Provide the [x, y] coordinate of the cell's center where the given text is located.  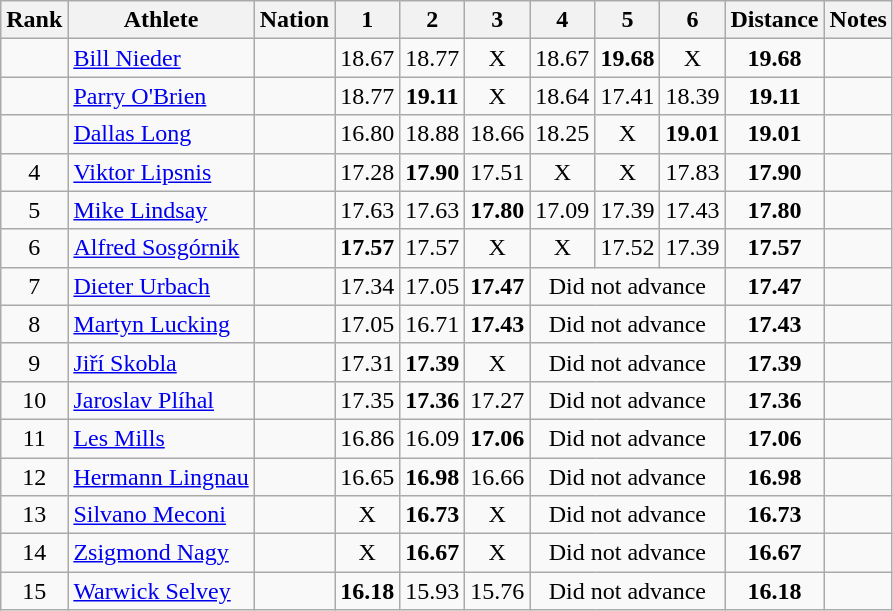
18.25 [562, 134]
17.34 [368, 286]
3 [498, 20]
Dieter Urbach [161, 286]
9 [34, 362]
8 [34, 324]
Warwick Selvey [161, 591]
17.31 [368, 362]
16.09 [432, 438]
18.66 [498, 134]
1 [368, 20]
17.41 [628, 96]
16.80 [368, 134]
Alfred Sosgórnik [161, 248]
Nation [294, 20]
Parry O'Brien [161, 96]
17.35 [368, 400]
17.51 [498, 172]
Zsigmond Nagy [161, 553]
Hermann Lingnau [161, 477]
Distance [774, 20]
16.86 [368, 438]
15.93 [432, 591]
16.66 [498, 477]
Athlete [161, 20]
Jaroslav Plíhal [161, 400]
2 [432, 20]
Silvano Meconi [161, 515]
16.71 [432, 324]
17.28 [368, 172]
Dallas Long [161, 134]
Les Mills [161, 438]
13 [34, 515]
10 [34, 400]
Rank [34, 20]
15 [34, 591]
14 [34, 553]
17.52 [628, 248]
Jiří Skobla [161, 362]
17.83 [692, 172]
Bill Nieder [161, 58]
17.27 [498, 400]
16.65 [368, 477]
12 [34, 477]
18.39 [692, 96]
7 [34, 286]
18.88 [432, 134]
Martyn Lucking [161, 324]
18.64 [562, 96]
Viktor Lipsnis [161, 172]
15.76 [498, 591]
Notes [858, 20]
Mike Lindsay [161, 210]
11 [34, 438]
17.09 [562, 210]
